Scan for the cell matching the given text and deliver its (x, y) coordinate at center. 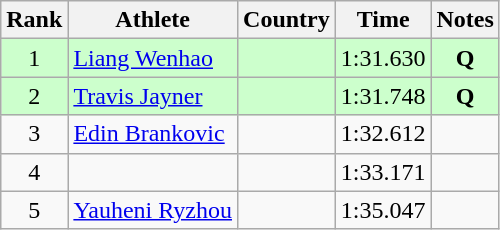
Notes (465, 20)
4 (34, 172)
1:32.612 (383, 134)
Athlete (153, 20)
Time (383, 20)
5 (34, 210)
Rank (34, 20)
Travis Jayner (153, 96)
Liang Wenhao (153, 58)
1:31.748 (383, 96)
2 (34, 96)
1:35.047 (383, 210)
3 (34, 134)
Edin Brankovic (153, 134)
Yauheni Ryzhou (153, 210)
1:33.171 (383, 172)
1 (34, 58)
1:31.630 (383, 58)
Country (287, 20)
